Find where the given text appears and provide that cell's center as [x, y] coordinate. 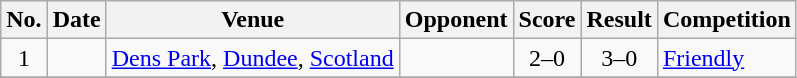
Opponent [456, 20]
Dens Park, Dundee, Scotland [252, 58]
Result [619, 20]
Score [547, 20]
Venue [252, 20]
1 [24, 58]
Date [76, 20]
Friendly [726, 58]
Competition [726, 20]
2–0 [547, 58]
No. [24, 20]
3–0 [619, 58]
